Determine the [x, y] coordinate at the center of the cell enclosing the given text.  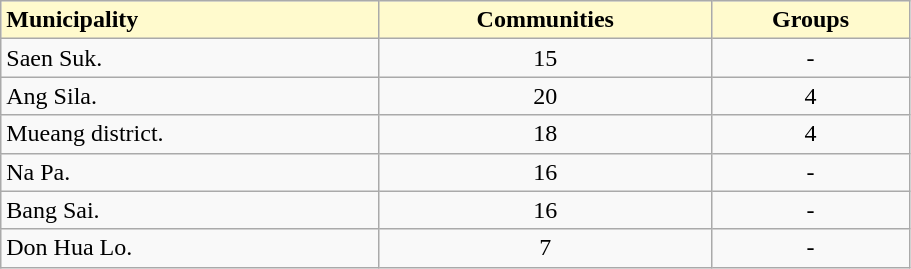
Ang Sila. [190, 96]
18 [546, 134]
7 [546, 248]
Na Pa. [190, 172]
Municipality [190, 20]
Bang Sai. [190, 210]
Don Hua Lo. [190, 248]
Communities [546, 20]
Groups [811, 20]
Mueang district. [190, 134]
Saen Suk. [190, 58]
20 [546, 96]
15 [546, 58]
